Return the [x, y] coordinate for the center point of the cell that contains the specified text.  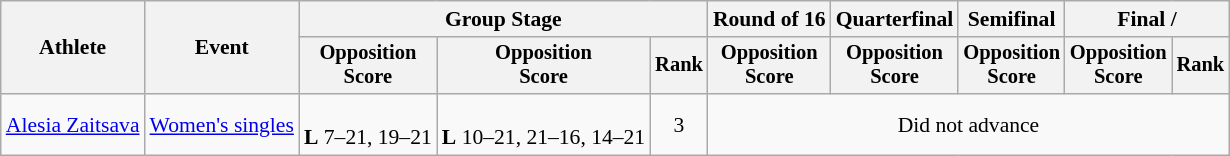
L 10–21, 21–16, 14–21 [544, 124]
L 7–21, 19–21 [368, 124]
Round of 16 [770, 19]
3 [679, 124]
Alesia Zaitsava [73, 124]
Athlete [73, 48]
Event [222, 48]
Group Stage [504, 19]
Quarterfinal [895, 19]
Final / [1147, 19]
Did not advance [968, 124]
Women's singles [222, 124]
Semifinal [1012, 19]
